Capture the cell that displays the provided text and extract its (x, y) central coordinate. 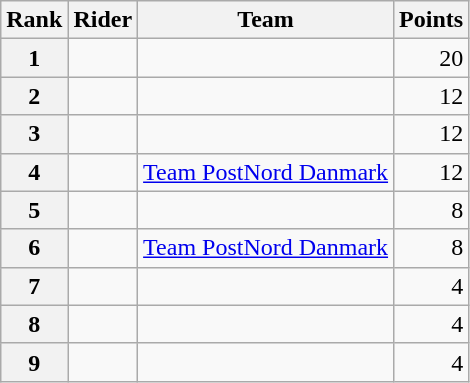
2 (34, 96)
Rank (34, 20)
5 (34, 210)
3 (34, 134)
7 (34, 286)
6 (34, 248)
20 (432, 58)
Points (432, 20)
1 (34, 58)
Team (266, 20)
Rider (103, 20)
9 (34, 362)
